From the cell containing the given text, extract its center point as [X, Y] coordinate. 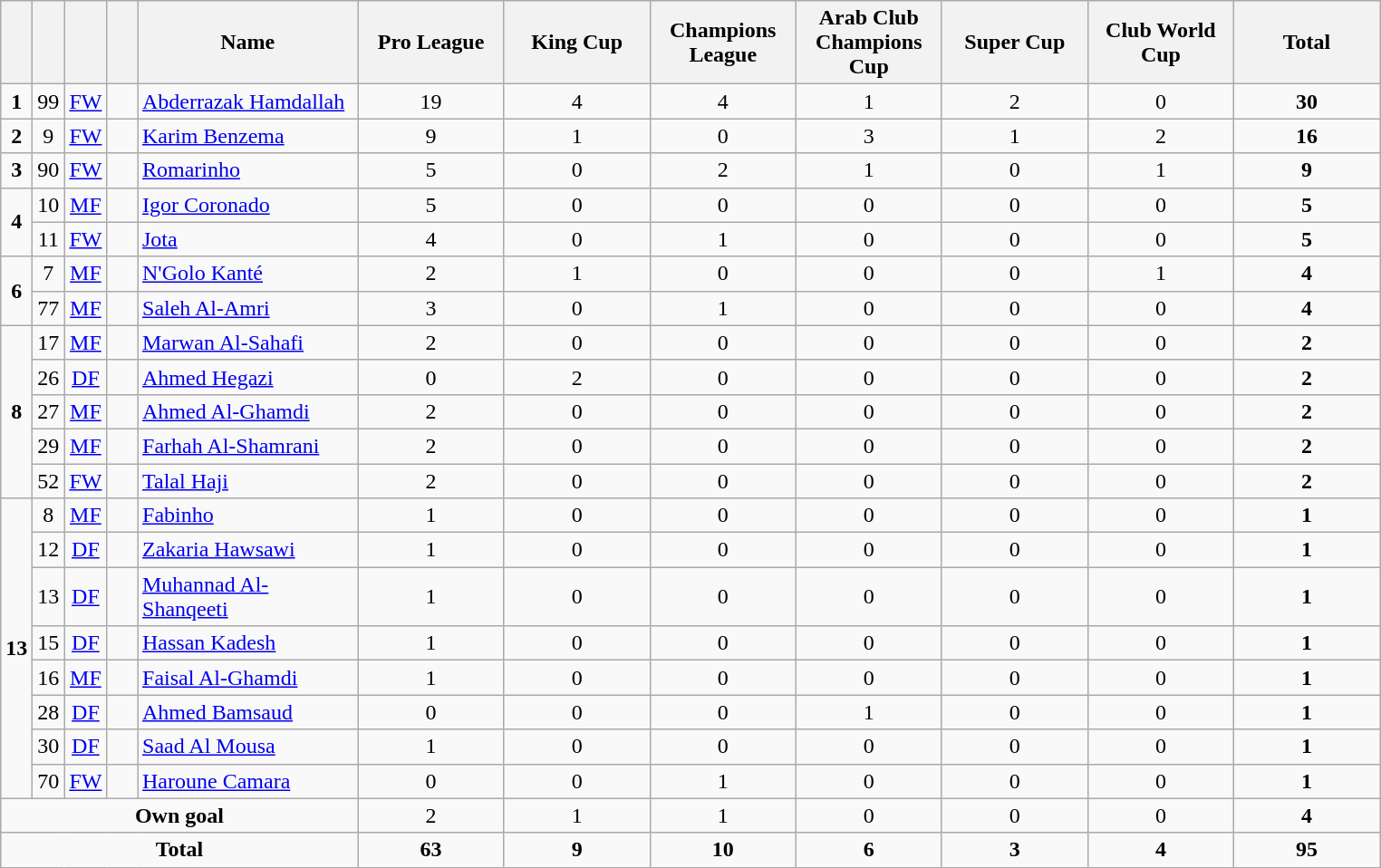
52 [49, 481]
Karim Benzema [248, 136]
Saleh Al-Amri [248, 308]
Club World Cup [1160, 43]
7 [49, 274]
Name [248, 43]
Muhannad Al-Shanqeeti [248, 596]
Abderrazak Hamdallah [248, 101]
Ahmed Al-Ghamdi [248, 411]
29 [49, 446]
19 [431, 101]
Talal Haji [248, 481]
95 [1307, 850]
70 [49, 781]
Farhah Al-Shamrani [248, 446]
Fabinho [248, 516]
90 [49, 170]
Arab Club Champions Cup [868, 43]
N'Golo Kanté [248, 274]
Champions League [723, 43]
Romarinho [248, 170]
Zakaria Hawsawi [248, 550]
17 [49, 342]
Hassan Kadesh [248, 643]
Saad Al Mousa [248, 747]
63 [431, 850]
28 [49, 712]
12 [49, 550]
27 [49, 411]
Marwan Al-Sahafi [248, 342]
Own goal [179, 815]
King Cup [576, 43]
26 [49, 377]
Faisal Al-Ghamdi [248, 678]
Pro League [431, 43]
Ahmed Bamsaud [248, 712]
15 [49, 643]
Ahmed Hegazi [248, 377]
Haroune Camara [248, 781]
Super Cup [1015, 43]
Jota [248, 239]
Igor Coronado [248, 205]
11 [49, 239]
77 [49, 308]
99 [49, 101]
